Return the (x, y) coordinate for the center point of the cell that contains the specified text.  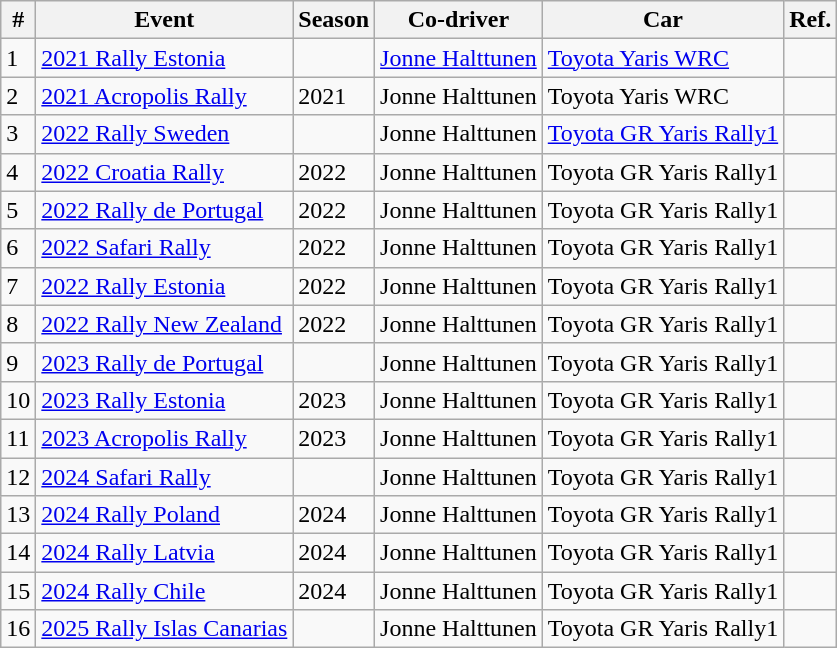
Car (662, 20)
7 (18, 286)
2024 Rally Latvia (164, 553)
2022 Rally de Portugal (164, 210)
Ref. (810, 20)
Co-driver (459, 20)
# (18, 20)
2021 (334, 96)
2023 Acropolis Rally (164, 438)
13 (18, 515)
14 (18, 553)
2023 Rally Estonia (164, 400)
1 (18, 58)
Season (334, 20)
2 (18, 96)
4 (18, 172)
10 (18, 400)
2021 Rally Estonia (164, 58)
16 (18, 629)
2024 Rally Chile (164, 591)
8 (18, 324)
9 (18, 362)
15 (18, 591)
2023 Rally de Portugal (164, 362)
3 (18, 134)
11 (18, 438)
Event (164, 20)
2021 Acropolis Rally (164, 96)
2022 Rally Sweden (164, 134)
2022 Rally Estonia (164, 286)
2024 Rally Poland (164, 515)
12 (18, 477)
2025 Rally Islas Canarias (164, 629)
2022 Safari Rally (164, 248)
2022 Croatia Rally (164, 172)
5 (18, 210)
2024 Safari Rally (164, 477)
2022 Rally New Zealand (164, 324)
6 (18, 248)
